Locate the cell with the specified text and output its [X, Y] center coordinate. 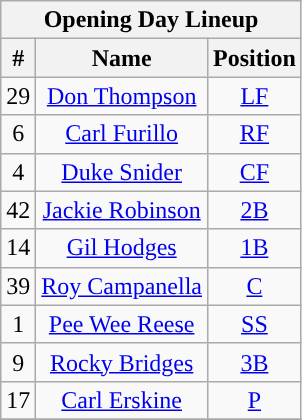
4 [18, 172]
# [18, 58]
3B [255, 362]
29 [18, 96]
Duke Snider [122, 172]
17 [18, 400]
C [255, 286]
CF [255, 172]
P [255, 400]
LF [255, 96]
SS [255, 324]
RF [255, 134]
42 [18, 210]
39 [18, 286]
6 [18, 134]
Carl Furillo [122, 134]
Pee Wee Reese [122, 324]
Gil Hodges [122, 248]
Opening Day Lineup [152, 20]
Position [255, 58]
Jackie Robinson [122, 210]
9 [18, 362]
Don Thompson [122, 96]
2B [255, 210]
Roy Campanella [122, 286]
Name [122, 58]
Carl Erskine [122, 400]
14 [18, 248]
1B [255, 248]
Rocky Bridges [122, 362]
1 [18, 324]
